Capture the cell that displays the provided text and extract its [X, Y] central coordinate. 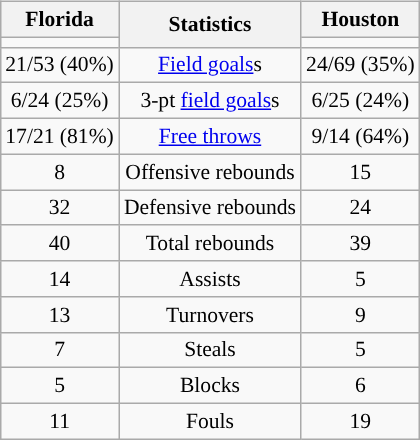
Free throws [210, 136]
Field goalss [210, 65]
14 [60, 279]
39 [360, 243]
40 [60, 243]
7 [60, 350]
9 [360, 314]
Houston [360, 19]
6 [360, 386]
9/14 (64%) [360, 136]
Offensive rebounds [210, 172]
15 [360, 172]
Defensive rebounds [210, 208]
24/69 (35%) [360, 65]
32 [60, 208]
11 [60, 421]
Turnovers [210, 314]
Total rebounds [210, 243]
Florida [60, 19]
13 [60, 314]
Steals [210, 350]
6/24 (25%) [60, 101]
8 [60, 172]
Fouls [210, 421]
Blocks [210, 386]
17/21 (81%) [60, 136]
6/25 (24%) [360, 101]
21/53 (40%) [60, 65]
Statistics [210, 24]
3-pt field goalss [210, 101]
24 [360, 208]
Assists [210, 279]
19 [360, 421]
